Scan for the cell matching the given text and deliver its (x, y) coordinate at center. 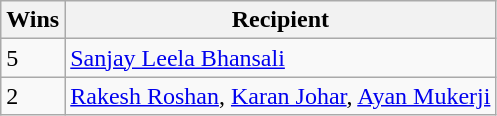
Sanjay Leela Bhansali (280, 58)
2 (33, 96)
5 (33, 58)
Recipient (280, 20)
Rakesh Roshan, Karan Johar, Ayan Mukerji (280, 96)
Wins (33, 20)
